Determine the (X, Y) coordinate at the center of the cell enclosing the given text.  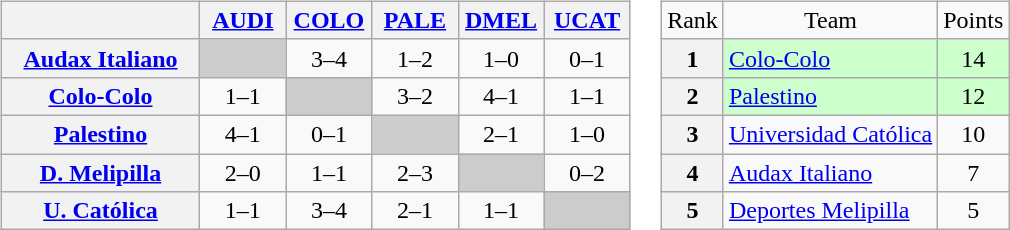
AUDI (243, 20)
DMEL (501, 20)
2–3 (415, 173)
1–2 (415, 58)
4 (693, 173)
0–2 (587, 173)
UCAT (587, 20)
U. Católica (100, 211)
12 (974, 96)
3–2 (415, 96)
3 (693, 134)
2–0 (243, 173)
D. Melipilla (100, 173)
Deportes Melipilla (830, 211)
COLO (329, 20)
7 (974, 173)
Points (974, 20)
PALE (415, 20)
1 (693, 58)
Universidad Católica (830, 134)
Rank (693, 20)
10 (974, 134)
14 (974, 58)
Team (830, 20)
2 (693, 96)
